From the cell containing the given text, extract its center point as [X, Y] coordinate. 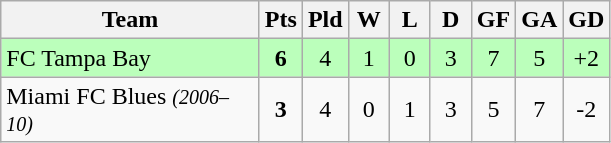
Miami FC Blues (2006–10) [130, 110]
Pld [325, 20]
-2 [586, 110]
GA [540, 20]
Team [130, 20]
GD [586, 20]
6 [280, 58]
W [368, 20]
FC Tampa Bay [130, 58]
L [410, 20]
Pts [280, 20]
D [450, 20]
GF [493, 20]
+2 [586, 58]
